Scan for the cell matching the given text and deliver its (x, y) coordinate at center. 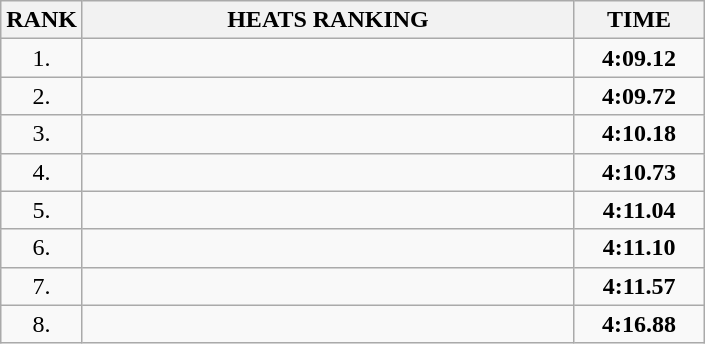
4:11.10 (640, 248)
8. (42, 324)
4:11.04 (640, 210)
5. (42, 210)
4:10.18 (640, 134)
1. (42, 58)
7. (42, 286)
4:09.12 (640, 58)
2. (42, 96)
HEATS RANKING (328, 20)
6. (42, 248)
TIME (640, 20)
4:16.88 (640, 324)
4:09.72 (640, 96)
4:10.73 (640, 172)
4:11.57 (640, 286)
4. (42, 172)
3. (42, 134)
RANK (42, 20)
